Detect which cell encompasses the target text, then output its (x, y) center coordinate. 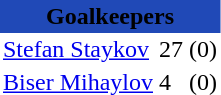
Goalkeepers (110, 16)
Stefan Staykov (78, 50)
27 (171, 50)
(0) (203, 50)
